Return the [X, Y] coordinate for the center point of the cell that contains the specified text.  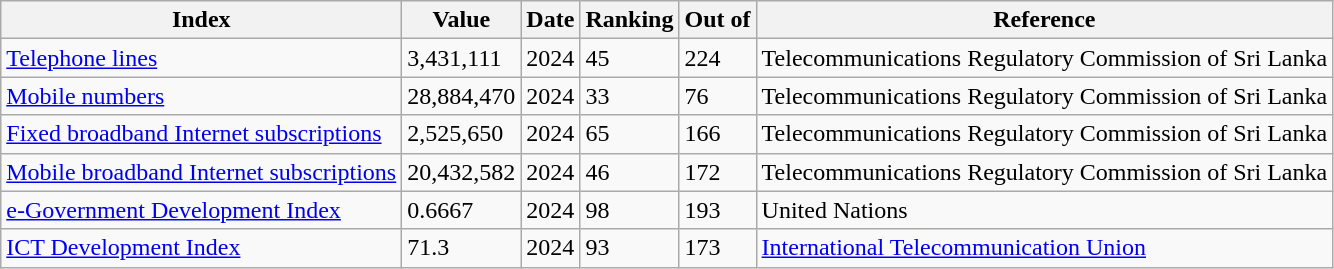
224 [718, 58]
45 [630, 58]
93 [630, 248]
Index [202, 20]
3,431,111 [462, 58]
Fixed broadband Internet subscriptions [202, 134]
166 [718, 134]
Date [550, 20]
2,525,650 [462, 134]
e-Government Development Index [202, 210]
98 [630, 210]
Telephone lines [202, 58]
46 [630, 172]
Ranking [630, 20]
ICT Development Index [202, 248]
20,432,582 [462, 172]
United Nations [1044, 210]
Out of [718, 20]
Reference [1044, 20]
0.6667 [462, 210]
71.3 [462, 248]
65 [630, 134]
33 [630, 96]
International Telecommunication Union [1044, 248]
Mobile numbers [202, 96]
173 [718, 248]
172 [718, 172]
28,884,470 [462, 96]
Mobile broadband Internet subscriptions [202, 172]
76 [718, 96]
Value [462, 20]
193 [718, 210]
